Capture the cell that displays the provided text and extract its (x, y) central coordinate. 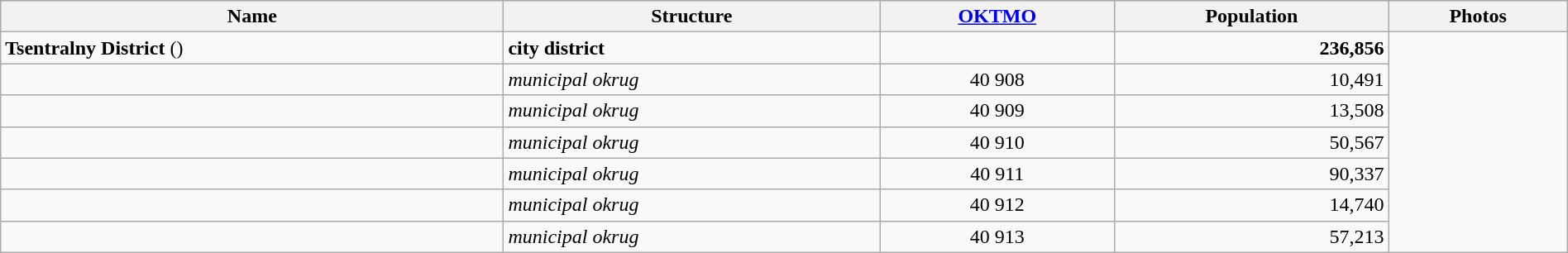
Population (1252, 17)
50,567 (1252, 142)
10,491 (1252, 79)
city district (691, 48)
14,740 (1252, 205)
Name (252, 17)
40 909 (997, 111)
90,337 (1252, 174)
40 910 (997, 142)
Structure (691, 17)
236,856 (1252, 48)
40 912 (997, 205)
Tsentralny District () (252, 48)
OKTMO (997, 17)
Photos (1478, 17)
40 908 (997, 79)
57,213 (1252, 236)
13,508 (1252, 111)
40 913 (997, 236)
40 911 (997, 174)
